For the text-containing cell, return its midpoint in (X, Y) coordinate format. 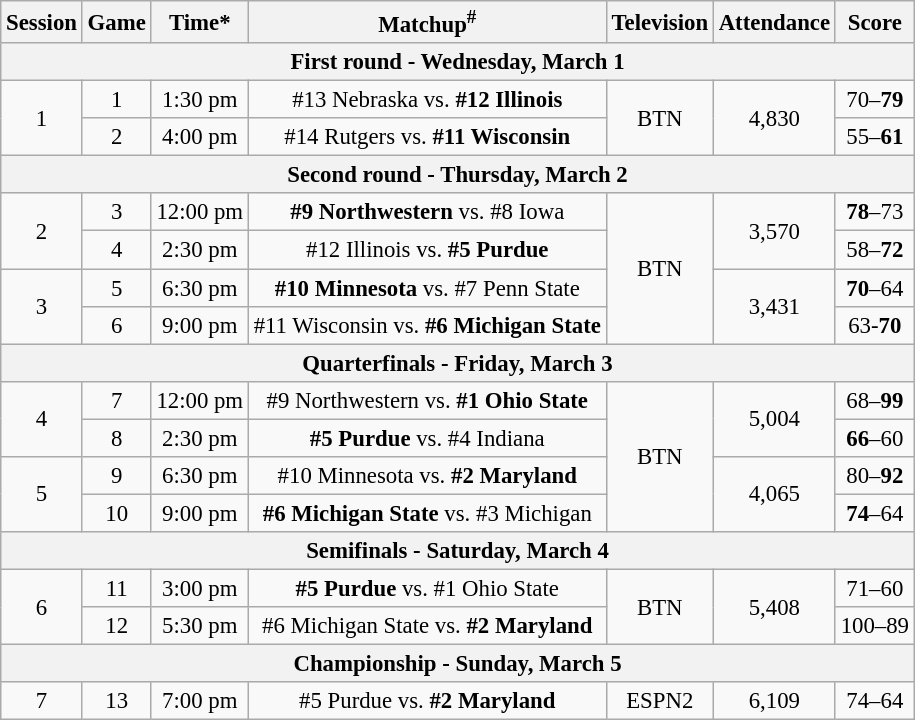
70–79 (874, 100)
Game (116, 22)
First round - Wednesday, March 1 (458, 62)
Championship - Sunday, March 5 (458, 664)
5:30 pm (200, 626)
13 (116, 701)
6,109 (774, 701)
Television (660, 22)
#5 Purdue vs. #1 Ohio State (427, 588)
5,004 (774, 418)
#10 Minnesota vs. #2 Maryland (427, 476)
Score (874, 22)
#6 Michigan State vs. #2 Maryland (427, 626)
8 (116, 438)
#11 Wisconsin vs. #6 Michigan State (427, 325)
100–89 (874, 626)
Attendance (774, 22)
7:00 pm (200, 701)
#10 Minnesota vs. #7 Penn State (427, 288)
Quarterfinals - Friday, March 3 (458, 363)
Matchup# (427, 22)
Session (42, 22)
#6 Michigan State vs. #3 Michigan (427, 513)
#9 Northwestern vs. #8 Iowa (427, 213)
68–99 (874, 400)
#5 Purdue vs. #4 Indiana (427, 438)
12 (116, 626)
3:00 pm (200, 588)
58–72 (874, 250)
Semifinals - Saturday, March 4 (458, 551)
#14 Rutgers vs. #11 Wisconsin (427, 137)
10 (116, 513)
#12 Illinois vs. #5 Purdue (427, 250)
55–61 (874, 137)
63-70 (874, 325)
80–92 (874, 476)
Second round - Thursday, March 2 (458, 175)
4:00 pm (200, 137)
11 (116, 588)
#13 Nebraska vs. #12 Illinois (427, 100)
Time* (200, 22)
9 (116, 476)
3,431 (774, 306)
3,570 (774, 232)
ESPN2 (660, 701)
4,065 (774, 494)
71–60 (874, 588)
1:30 pm (200, 100)
66–60 (874, 438)
#9 Northwestern vs. #1 Ohio State (427, 400)
#5 Purdue vs. #2 Maryland (427, 701)
4,830 (774, 118)
70–64 (874, 288)
5,408 (774, 606)
78–73 (874, 213)
